Pinpoint the cell where the given text exists, returning its (X, Y) midpoint coordinate. 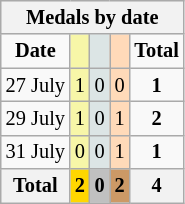
27 July (36, 85)
Date (36, 51)
4 (156, 186)
Medals by date (92, 17)
29 July (36, 118)
31 July (36, 152)
